Identify which cell holds the provided text, then report its [x, y] central coordinate. 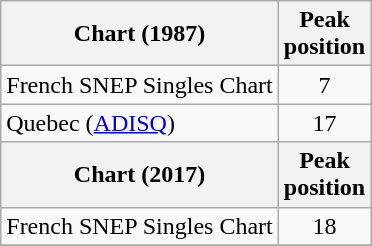
17 [324, 123]
7 [324, 85]
Chart (2017) [140, 174]
18 [324, 226]
Quebec (ADISQ) [140, 123]
Chart (1987) [140, 34]
